Find where the given text appears and provide that cell's center as [X, Y] coordinate. 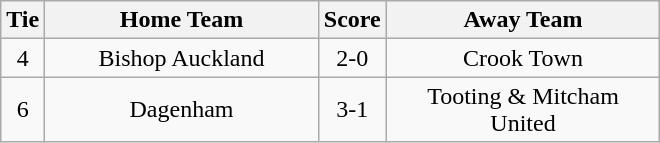
Score [352, 20]
Tie [23, 20]
Home Team [182, 20]
Crook Town [523, 58]
6 [23, 110]
Dagenham [182, 110]
2-0 [352, 58]
Tooting & Mitcham United [523, 110]
4 [23, 58]
Bishop Auckland [182, 58]
3-1 [352, 110]
Away Team [523, 20]
